Determine the [X, Y] coordinate at the center of the cell enclosing the given text.  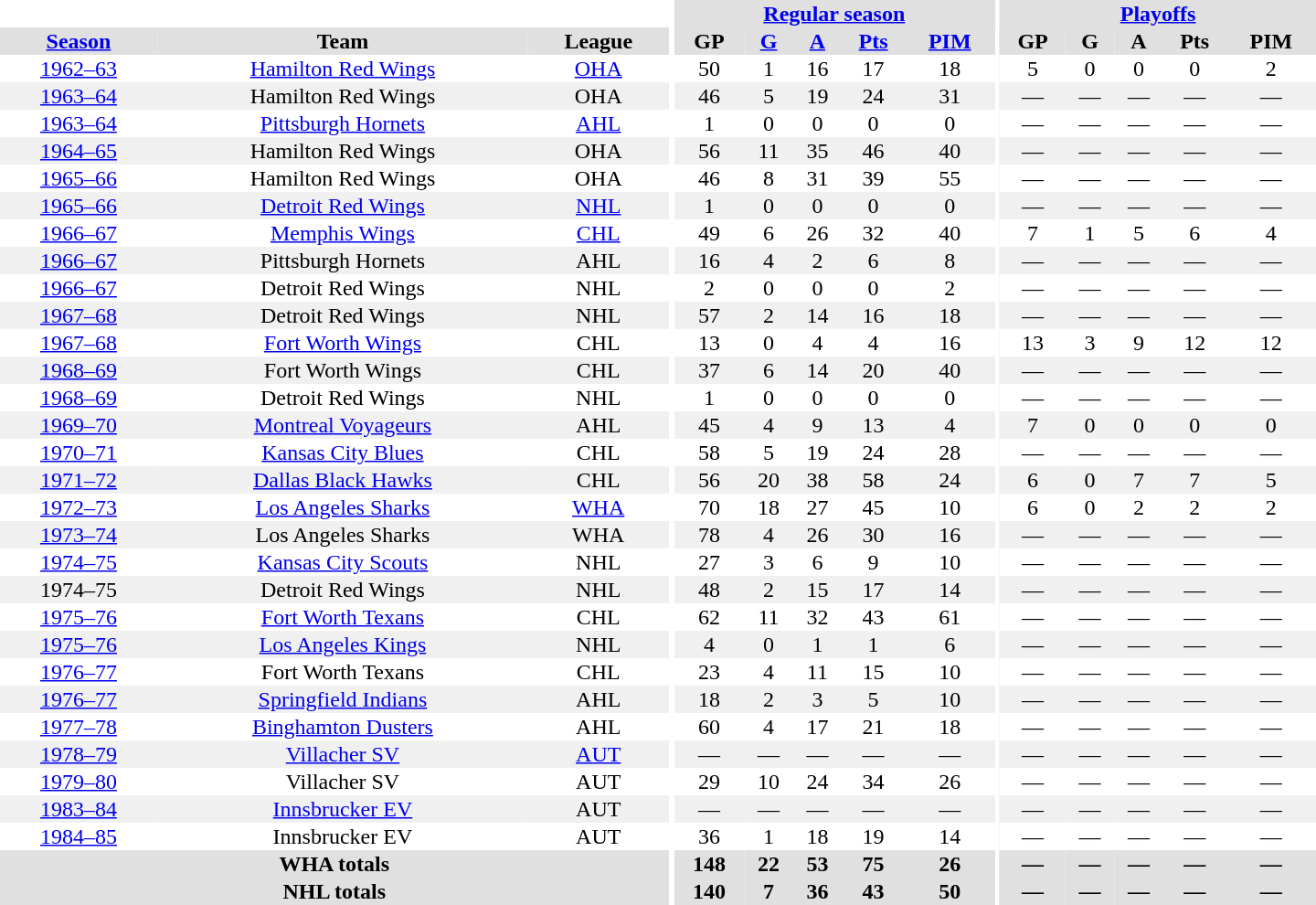
1971–72 [79, 480]
1984–85 [79, 836]
Memphis Wings [343, 233]
1972–73 [79, 507]
WHA totals [334, 864]
Binghamton Dusters [343, 727]
Los Angeles Kings [343, 644]
61 [950, 617]
49 [709, 233]
23 [709, 672]
Springfield Indians [343, 699]
37 [709, 370]
35 [817, 151]
70 [709, 507]
1983–84 [79, 809]
78 [709, 535]
60 [709, 727]
1973–74 [79, 535]
140 [709, 891]
28 [950, 452]
48 [709, 590]
30 [874, 535]
1977–78 [79, 727]
21 [874, 727]
Season [79, 41]
29 [709, 782]
148 [709, 864]
62 [709, 617]
1979–80 [79, 782]
NHL totals [334, 891]
22 [768, 864]
1978–79 [79, 754]
38 [817, 480]
Kansas City Scouts [343, 562]
League [598, 41]
39 [874, 178]
1962–63 [79, 69]
Playoffs [1158, 14]
Montreal Voyageurs [343, 425]
1969–70 [79, 425]
55 [950, 178]
1970–71 [79, 452]
Kansas City Blues [343, 452]
Dallas Black Hawks [343, 480]
53 [817, 864]
57 [709, 315]
34 [874, 782]
Regular season [833, 14]
75 [874, 864]
Team [343, 41]
1964–65 [79, 151]
